Return the (X, Y) coordinate for the center point of the cell that contains the specified text.  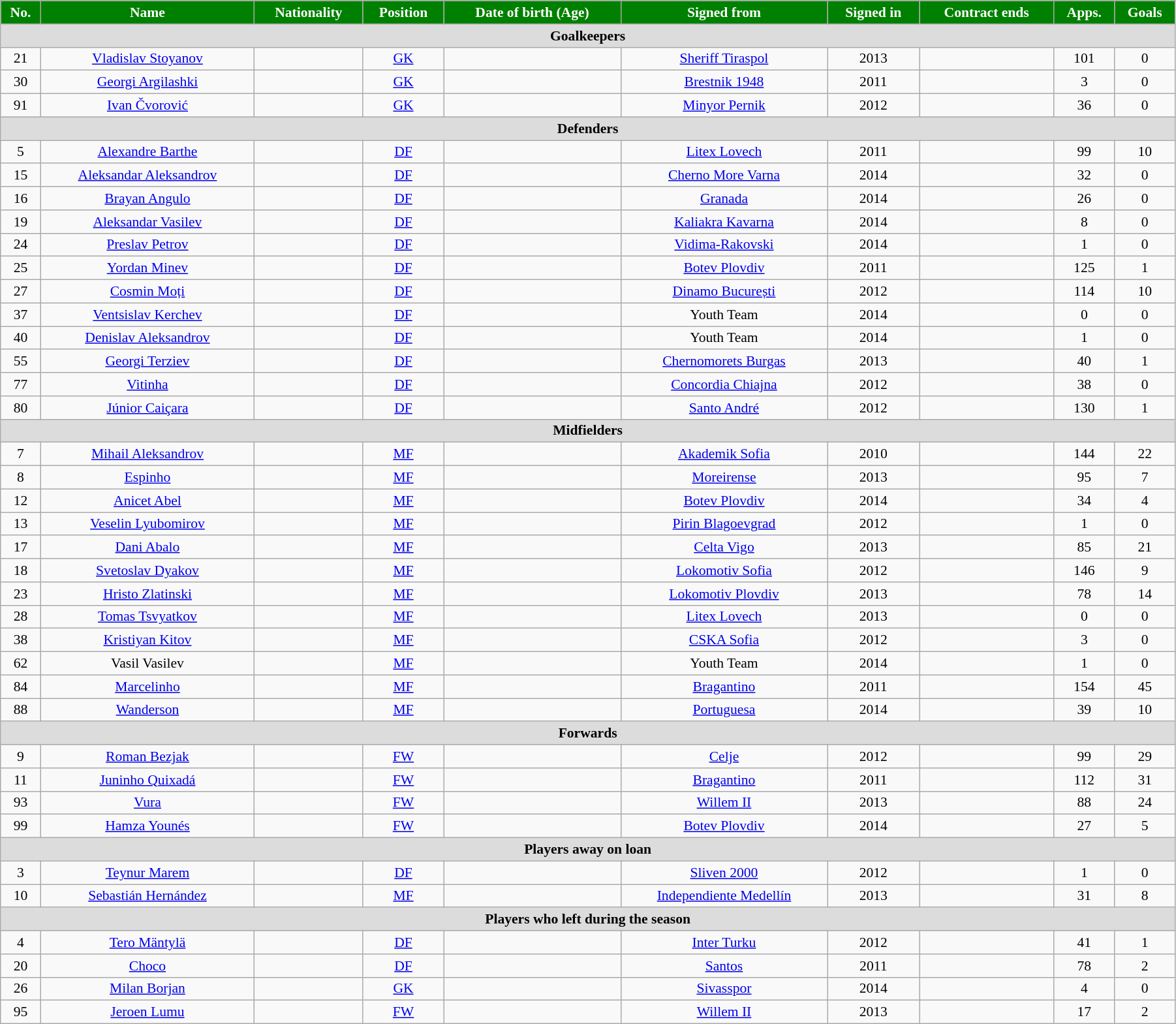
Jeroen Lumu (147, 1012)
Santos (724, 966)
Inter Turku (724, 942)
Concordia Chiajna (724, 384)
130 (1085, 408)
Signed in (873, 12)
62 (21, 664)
29 (1145, 756)
84 (21, 687)
Hristo Zlatinski (147, 594)
Forwards (588, 734)
Vura (147, 803)
154 (1085, 687)
15 (21, 176)
77 (21, 384)
Apps. (1085, 12)
25 (21, 268)
125 (1085, 268)
18 (21, 570)
Celta Vigo (724, 548)
144 (1085, 454)
Sheriff Tiraspol (724, 59)
Tero Mäntylä (147, 942)
Date of birth (Age) (533, 12)
Veselin Lyubomirov (147, 524)
Tomas Tsvyatkov (147, 617)
Aleksandar Vasilev (147, 222)
85 (1085, 548)
Players who left during the season (588, 920)
Lokomotiv Plovdiv (724, 594)
Lokomotiv Sofia (724, 570)
Alexandre Barthe (147, 152)
112 (1085, 780)
Milan Borjan (147, 989)
Independiente Medellín (724, 896)
36 (1085, 106)
Dinamo București (724, 292)
32 (1085, 176)
Roman Bezjak (147, 756)
Contract ends (987, 12)
Goals (1145, 12)
Celje (724, 756)
Sebastián Hernández (147, 896)
Akademik Sofia (724, 454)
19 (21, 222)
Aleksandar Aleksandrov (147, 176)
23 (21, 594)
Goalkeepers (588, 36)
Granada (724, 198)
39 (1085, 710)
Brestnik 1948 (724, 82)
Name (147, 12)
Marcelinho (147, 687)
Vitinha (147, 384)
80 (21, 408)
Santo André (724, 408)
12 (21, 501)
Hamza Younés (147, 826)
Portuguesa (724, 710)
37 (21, 315)
Sliven 2000 (724, 873)
91 (21, 106)
Preslav Petrov (147, 245)
Juninho Quixadá (147, 780)
16 (21, 198)
CSKA Sofia (724, 640)
Cosmin Moți (147, 292)
Mihail Aleksandrov (147, 454)
101 (1085, 59)
Kristiyan Kitov (147, 640)
Players away on loan (588, 850)
13 (21, 524)
45 (1145, 687)
Ivan Čvorović (147, 106)
Kaliakra Kavarna (724, 222)
Moreirense (724, 478)
34 (1085, 501)
Yordan Minev (147, 268)
Signed from (724, 12)
Wanderson (147, 710)
Vasil Vasilev (147, 664)
Svetoslav Dyakov (147, 570)
114 (1085, 292)
2010 (873, 454)
146 (1085, 570)
14 (1145, 594)
Georgi Argilashki (147, 82)
Anicet Abel (147, 501)
Vladislav Stoyanov (147, 59)
Position (403, 12)
Midfielders (588, 431)
28 (21, 617)
No. (21, 12)
Minyor Pernik (724, 106)
20 (21, 966)
Ventsislav Kerchev (147, 315)
22 (1145, 454)
Teynur Marem (147, 873)
Denislav Aleksandrov (147, 338)
Espinho (147, 478)
30 (21, 82)
Brayan Angulo (147, 198)
55 (21, 362)
Choco (147, 966)
Vidima-Rakovski (724, 245)
41 (1085, 942)
Pirin Blagoevgrad (724, 524)
Chernomorets Burgas (724, 362)
Cherno More Varna (724, 176)
93 (21, 803)
Dani Abalo (147, 548)
Nationality (309, 12)
Georgi Terziev (147, 362)
Júnior Caiçara (147, 408)
Sivasspor (724, 989)
Defenders (588, 129)
11 (21, 780)
